Capture the cell that displays the provided text and extract its (x, y) central coordinate. 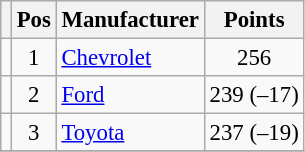
256 (254, 58)
Points (254, 20)
237 (–19) (254, 133)
Ford (130, 95)
1 (34, 58)
2 (34, 95)
239 (–17) (254, 95)
Toyota (130, 133)
Pos (34, 20)
Manufacturer (130, 20)
Chevrolet (130, 58)
3 (34, 133)
